Return the (x, y) coordinate for the center point of the cell that contains the specified text.  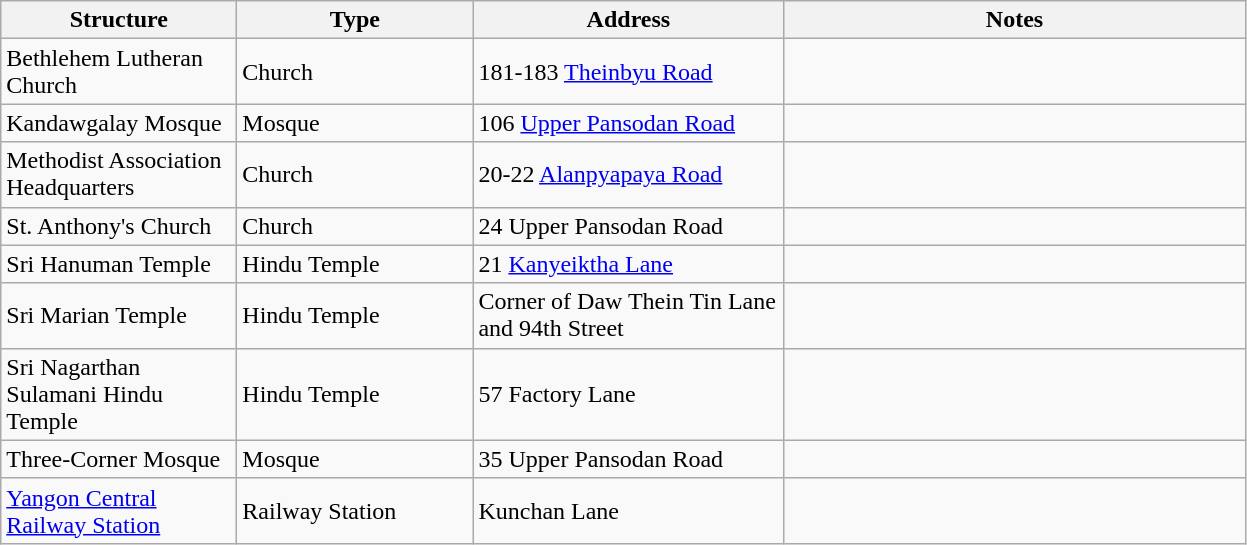
St. Anthony's Church (119, 226)
Structure (119, 20)
Bethlehem Lutheran Church (119, 72)
21 Kanyeiktha Lane (628, 264)
20-22 Alanpyapaya Road (628, 174)
Sri Hanuman Temple (119, 264)
Railway Station (355, 510)
24 Upper Pansodan Road (628, 226)
Kunchan Lane (628, 510)
Sri Nagarthan Sulamani Hindu Temple (119, 394)
106 Upper Pansodan Road (628, 123)
57 Factory Lane (628, 394)
Corner of Daw Thein Tin Lane and 94th Street (628, 316)
Type (355, 20)
Notes (1014, 20)
Three-Corner Mosque (119, 459)
Yangon Central Railway Station (119, 510)
Methodist Association Headquarters (119, 174)
181-183 Theinbyu Road (628, 72)
Address (628, 20)
Sri Marian Temple (119, 316)
35 Upper Pansodan Road (628, 459)
Kandawgalay Mosque (119, 123)
